Capture the cell that displays the provided text and extract its [X, Y] central coordinate. 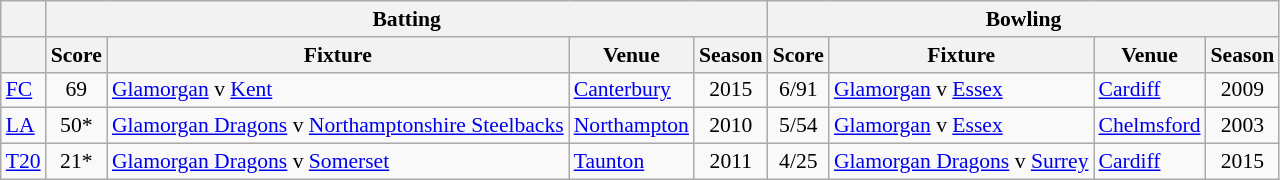
Canterbury [632, 90]
Northampton [632, 126]
69 [76, 90]
Glamorgan v Kent [338, 90]
Glamorgan Dragons v Somerset [338, 162]
LA [24, 126]
2010 [731, 126]
Chelmsford [1150, 126]
Bowling [1024, 19]
Batting [407, 19]
2009 [1243, 90]
50* [76, 126]
21* [76, 162]
6/91 [798, 90]
2011 [731, 162]
T20 [24, 162]
FC [24, 90]
Glamorgan Dragons v Northamptonshire Steelbacks [338, 126]
4/25 [798, 162]
Taunton [632, 162]
5/54 [798, 126]
2003 [1243, 126]
Glamorgan Dragons v Surrey [962, 162]
